Find where the given text appears and provide that cell's center as [x, y] coordinate. 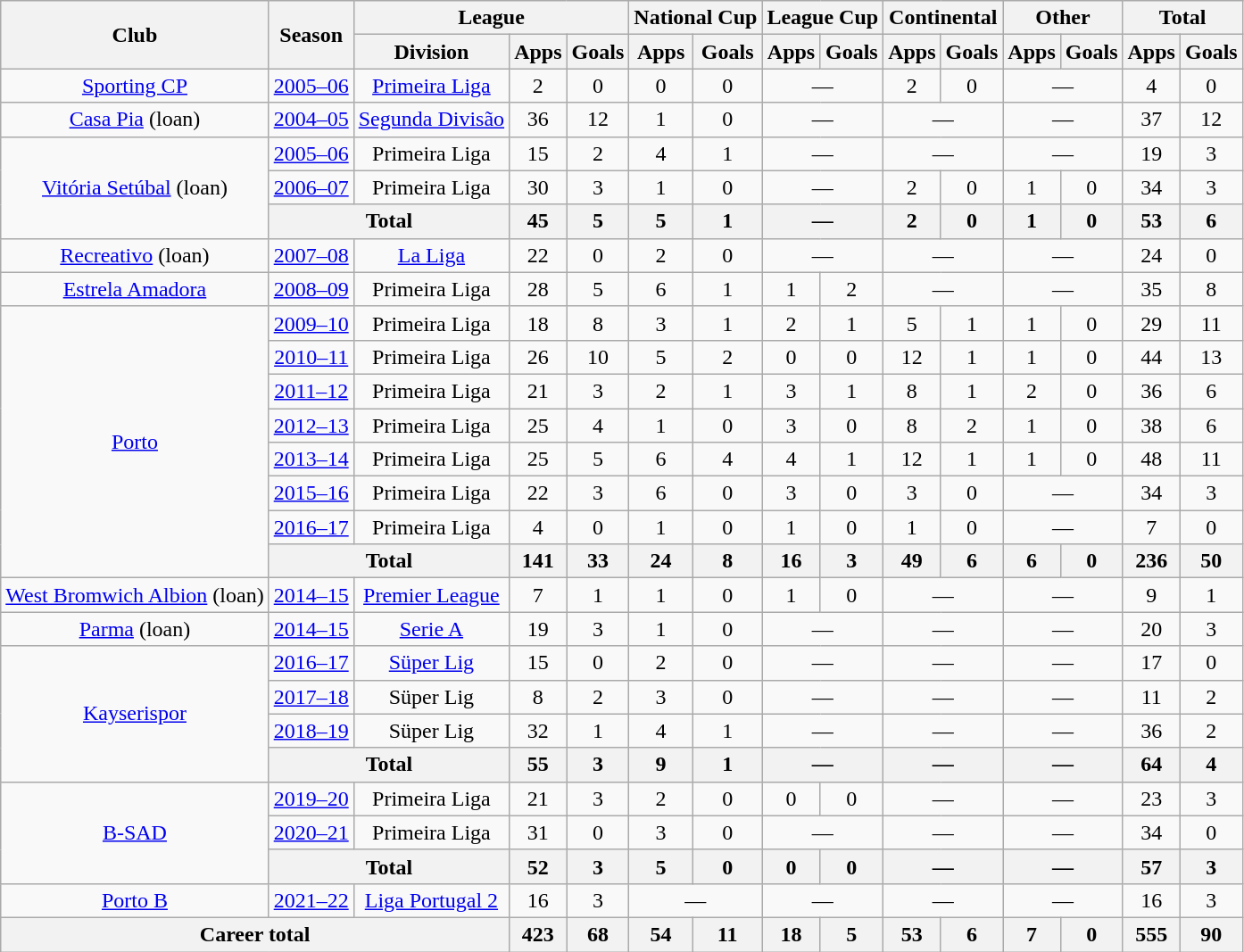
13 [1211, 357]
2018–19 [311, 731]
236 [1151, 561]
45 [538, 221]
2020–21 [311, 832]
League [491, 18]
Continental [943, 18]
423 [538, 934]
28 [538, 289]
52 [538, 866]
44 [1151, 357]
Season [311, 35]
Liga Portugal 2 [431, 900]
2006–07 [311, 187]
57 [1151, 866]
La Liga [431, 255]
Division [431, 52]
Sporting CP [135, 86]
2010–11 [311, 357]
2012–13 [311, 426]
Club [135, 35]
2015–16 [311, 493]
2021–22 [311, 900]
26 [538, 357]
2008–09 [311, 289]
68 [598, 934]
20 [1151, 629]
90 [1211, 934]
Casa Pia (loan) [135, 120]
555 [1151, 934]
Recreativo (loan) [135, 255]
Parma (loan) [135, 629]
Porto B [135, 900]
Kayserispor [135, 714]
2004–05 [311, 120]
2007–08 [311, 255]
2011–12 [311, 391]
2013–14 [311, 459]
National Cup [696, 18]
30 [538, 187]
50 [1211, 561]
23 [1151, 799]
10 [598, 357]
64 [1151, 765]
Career total [255, 934]
Porto [135, 442]
B-SAD [135, 832]
Serie A [431, 629]
2019–20 [311, 799]
38 [1151, 426]
Other [1063, 18]
17 [1151, 663]
32 [538, 731]
35 [1151, 289]
33 [598, 561]
Segunda Divisão [431, 120]
2009–10 [311, 323]
29 [1151, 323]
League Cup [823, 18]
Premier League [431, 595]
31 [538, 832]
Vitória Setúbal (loan) [135, 187]
48 [1151, 459]
54 [661, 934]
37 [1151, 120]
55 [538, 765]
Estrela Amadora [135, 289]
141 [538, 561]
2017–18 [311, 697]
49 [912, 561]
West Bromwich Albion (loan) [135, 595]
